Identify which cell holds the provided text, then report its [X, Y] central coordinate. 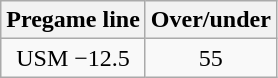
Over/under [210, 20]
55 [210, 58]
USM −12.5 [74, 58]
Pregame line [74, 20]
